Return [X, Y] of the center of cell containing provided text 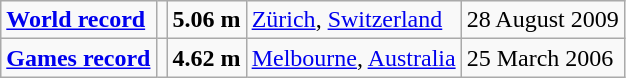
Melbourne, Australia [354, 58]
4.62 m [206, 58]
28 August 2009 [542, 20]
25 March 2006 [542, 58]
Games record [78, 58]
World record [78, 20]
5.06 m [206, 20]
Zürich, Switzerland [354, 20]
